Extract the [x, y] coordinate from the center of the cell holding the provided text.  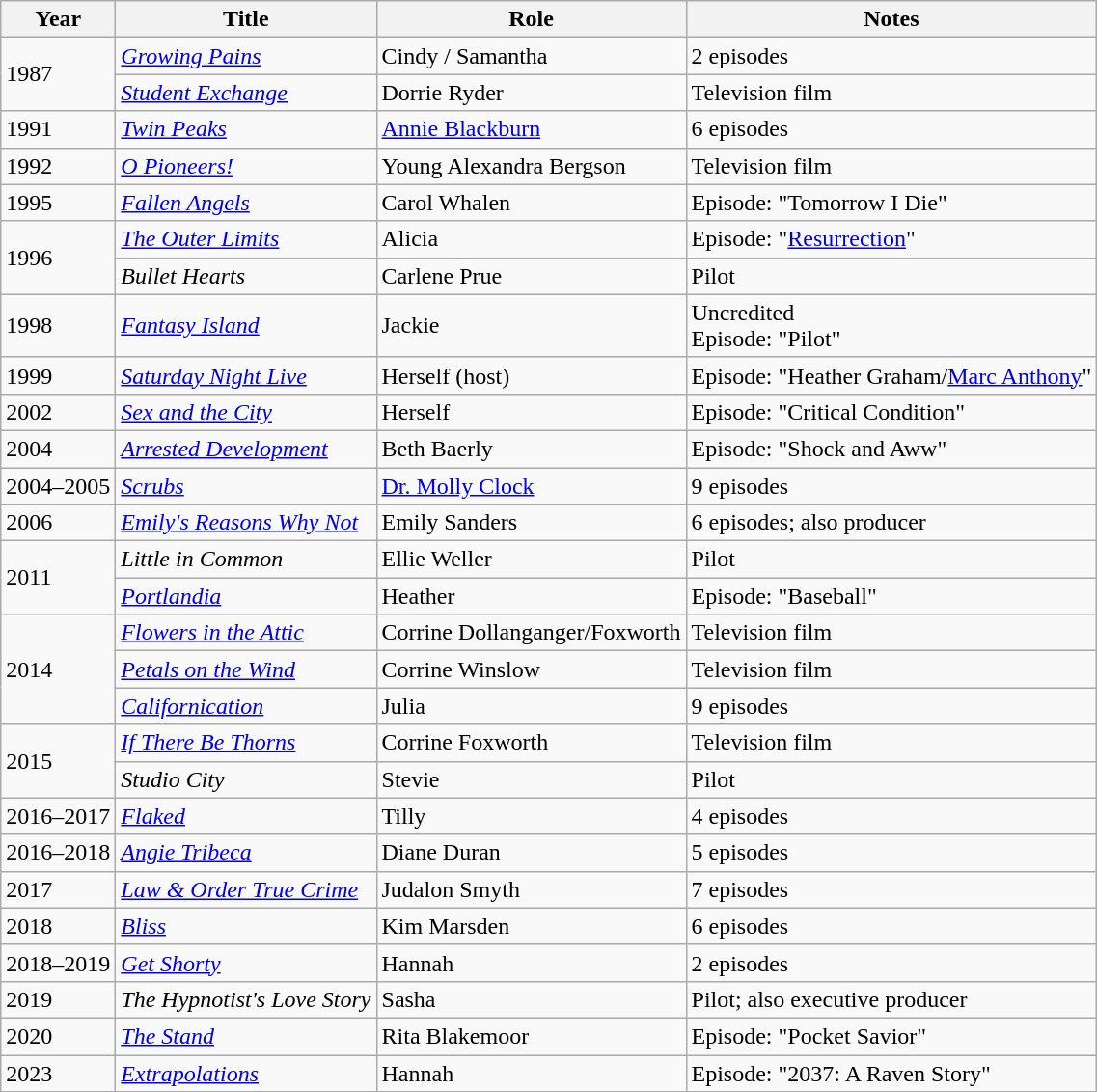
1987 [58, 74]
2004–2005 [58, 485]
Corrine Foxworth [531, 743]
1998 [58, 326]
2016–2018 [58, 853]
2018–2019 [58, 963]
Dorrie Ryder [531, 93]
Kim Marsden [531, 926]
2015 [58, 761]
Jackie [531, 326]
Extrapolations [246, 1074]
Dr. Molly Clock [531, 485]
1995 [58, 203]
Episode: "Baseball" [891, 596]
Judalon Smyth [531, 889]
2018 [58, 926]
Year [58, 19]
Californication [246, 706]
Carol Whalen [531, 203]
Julia [531, 706]
Growing Pains [246, 56]
1999 [58, 375]
6 episodes; also producer [891, 523]
2017 [58, 889]
Scrubs [246, 485]
Little in Common [246, 560]
Episode: "Resurrection" [891, 239]
Herself (host) [531, 375]
Corrine Winslow [531, 669]
Bullet Hearts [246, 276]
2020 [58, 1036]
2011 [58, 578]
The Outer Limits [246, 239]
2023 [58, 1074]
2016–2017 [58, 816]
Title [246, 19]
Flowers in the Attic [246, 633]
2019 [58, 999]
Herself [531, 412]
Cindy / Samantha [531, 56]
2002 [58, 412]
4 episodes [891, 816]
Studio City [246, 779]
Sasha [531, 999]
Bliss [246, 926]
Get Shorty [246, 963]
Heather [531, 596]
Student Exchange [246, 93]
Law & Order True Crime [246, 889]
Sex and the City [246, 412]
The Hypnotist's Love Story [246, 999]
Pilot; also executive producer [891, 999]
2004 [58, 449]
Episode: "Heather Graham/Marc Anthony" [891, 375]
Arrested Development [246, 449]
Ellie Weller [531, 560]
2006 [58, 523]
Alicia [531, 239]
O Pioneers! [246, 166]
Emily's Reasons Why Not [246, 523]
Emily Sanders [531, 523]
Annie Blackburn [531, 129]
If There Be Thorns [246, 743]
Beth Baerly [531, 449]
Rita Blakemoor [531, 1036]
7 episodes [891, 889]
Episode: "2037: A Raven Story" [891, 1074]
Flaked [246, 816]
UncreditedEpisode: "Pilot" [891, 326]
Saturday Night Live [246, 375]
Notes [891, 19]
Episode: "Critical Condition" [891, 412]
Role [531, 19]
2014 [58, 669]
Corrine Dollanganger/Foxworth [531, 633]
5 episodes [891, 853]
Episode: "Shock and Aww" [891, 449]
Diane Duran [531, 853]
Episode: "Tomorrow I Die" [891, 203]
1996 [58, 258]
The Stand [246, 1036]
Angie Tribeca [246, 853]
Fantasy Island [246, 326]
Episode: "Pocket Savior" [891, 1036]
Tilly [531, 816]
Petals on the Wind [246, 669]
Carlene Prue [531, 276]
Twin Peaks [246, 129]
Portlandia [246, 596]
1991 [58, 129]
Stevie [531, 779]
Fallen Angels [246, 203]
Young Alexandra Bergson [531, 166]
1992 [58, 166]
